Return the (X, Y) coordinate for the center point of the cell that contains the specified text.  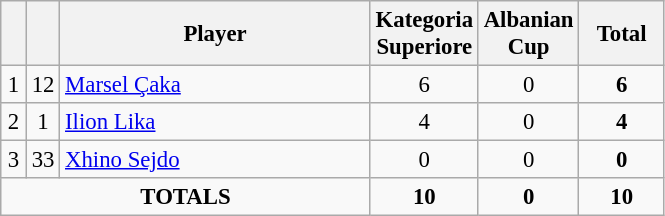
Marsel Çaka (216, 85)
12 (42, 85)
Albanian Cup (528, 34)
Player (216, 34)
3 (14, 160)
2 (14, 122)
Kategoria Superiore (424, 34)
Ilion Lika (216, 122)
Total (622, 34)
TOTALS (186, 197)
Xhino Sejdo (216, 160)
33 (42, 160)
